Output the [x, y] coordinate of the center of the cell containing the given text.  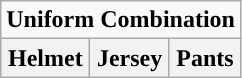
Pants [204, 58]
Jersey [130, 58]
Helmet [46, 58]
Uniform Combination [121, 20]
